Pinpoint the cell where the given text exists, returning its (x, y) midpoint coordinate. 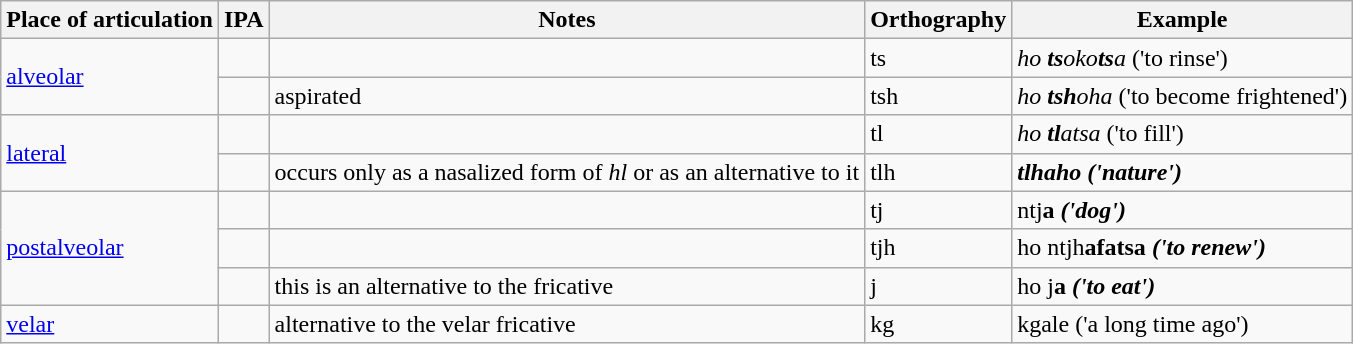
tjh (938, 248)
this is an alternative to the fricative (567, 286)
ho tlatsa ('to fill') (1182, 134)
tlhaho ('nature') (1182, 172)
ho ntjhafatsa ('to renew') (1182, 248)
postalveolar (110, 248)
tl (938, 134)
ho ja ('to eat') (1182, 286)
Example (1182, 20)
Notes (567, 20)
ts (938, 58)
tlh (938, 172)
tj (938, 210)
ho tshoha ('to become frightened') (1182, 96)
aspirated (567, 96)
velar (110, 324)
ntja ('dog') (1182, 210)
kgale ('a long time ago') (1182, 324)
tsh (938, 96)
lateral (110, 153)
j (938, 286)
alveolar (110, 77)
kg (938, 324)
ho tsokotsa ('to rinse') (1182, 58)
IPA (244, 20)
occurs only as a nasalized form of hl or as an alternative to it (567, 172)
Orthography (938, 20)
Place of articulation (110, 20)
alternative to the velar fricative (567, 324)
